Capture the cell that displays the provided text and extract its (x, y) central coordinate. 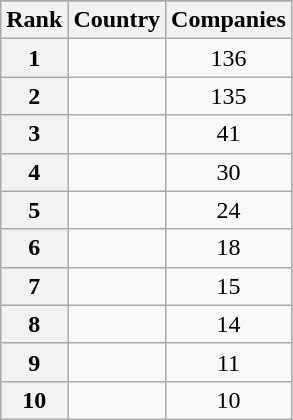
18 (229, 248)
2 (34, 96)
11 (229, 362)
6 (34, 248)
3 (34, 134)
15 (229, 286)
41 (229, 134)
Companies (229, 20)
9 (34, 362)
135 (229, 96)
4 (34, 172)
5 (34, 210)
30 (229, 172)
24 (229, 210)
7 (34, 286)
Country (117, 20)
1 (34, 58)
8 (34, 324)
Rank (34, 20)
14 (229, 324)
136 (229, 58)
